Return (X, Y) of the center of cell containing provided text 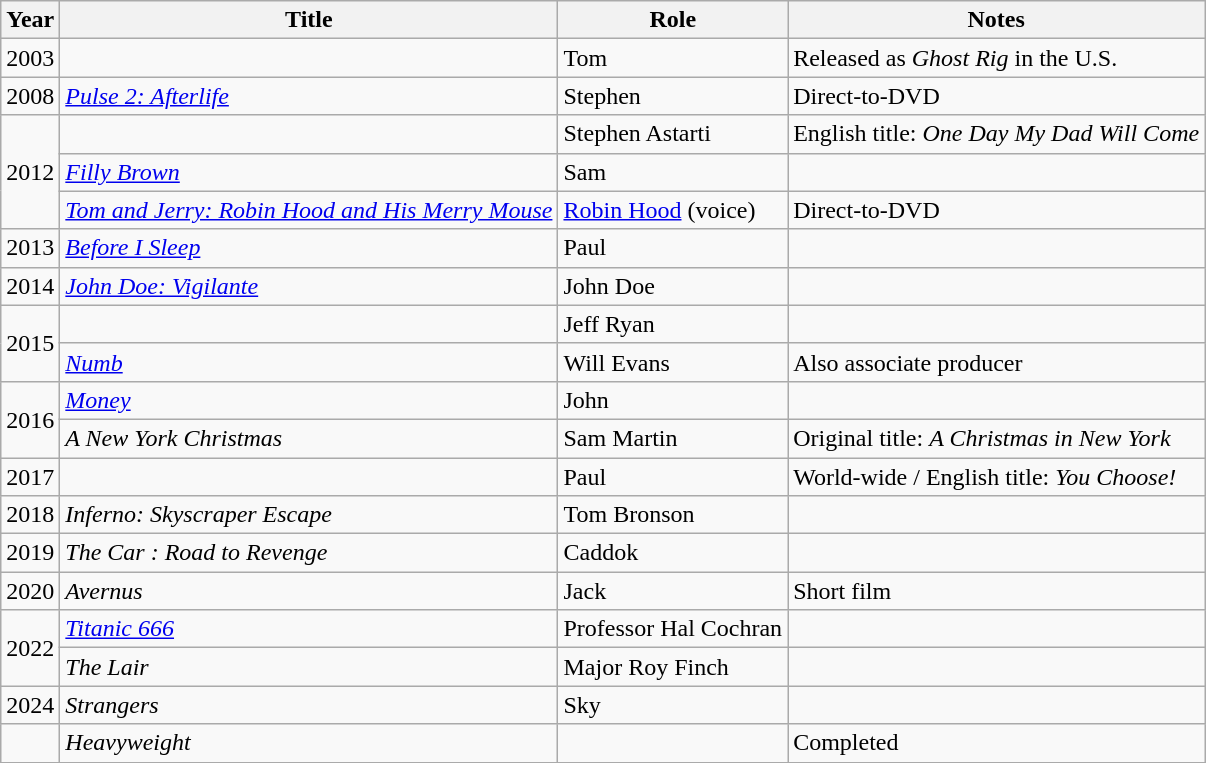
Numb (309, 362)
Avernus (309, 591)
2013 (30, 248)
Original title: A Christmas in New York (996, 438)
Heavyweight (309, 743)
2015 (30, 343)
Strangers (309, 705)
Title (309, 20)
Notes (996, 20)
2019 (30, 553)
Tom and Jerry: Robin Hood and His Merry Mouse (309, 210)
A New York Christmas (309, 438)
Sam Martin (673, 438)
Completed (996, 743)
The Lair (309, 667)
Role (673, 20)
Inferno: Skyscraper Escape (309, 515)
Also associate producer (996, 362)
2012 (30, 172)
Before I Sleep (309, 248)
Released as Ghost Rig in the U.S. (996, 58)
Tom (673, 58)
Robin Hood (voice) (673, 210)
2017 (30, 477)
John Doe (673, 286)
Major Roy Finch (673, 667)
2020 (30, 591)
Stephen Astarti (673, 134)
Short film (996, 591)
Stephen (673, 96)
2018 (30, 515)
Jeff Ryan (673, 324)
2008 (30, 96)
Caddok (673, 553)
John Doe: Vigilante (309, 286)
Money (309, 400)
Sky (673, 705)
Will Evans (673, 362)
2024 (30, 705)
Filly Brown (309, 172)
2014 (30, 286)
2016 (30, 419)
John (673, 400)
Jack (673, 591)
Year (30, 20)
World-wide / English title: You Choose! (996, 477)
Professor Hal Cochran (673, 629)
2003 (30, 58)
Titanic 666 (309, 629)
2022 (30, 648)
Pulse 2: Afterlife (309, 96)
The Car : Road to Revenge (309, 553)
Tom Bronson (673, 515)
Sam (673, 172)
English title: One Day My Dad Will Come (996, 134)
